Detect which cell encompasses the target text, then output its (X, Y) center coordinate. 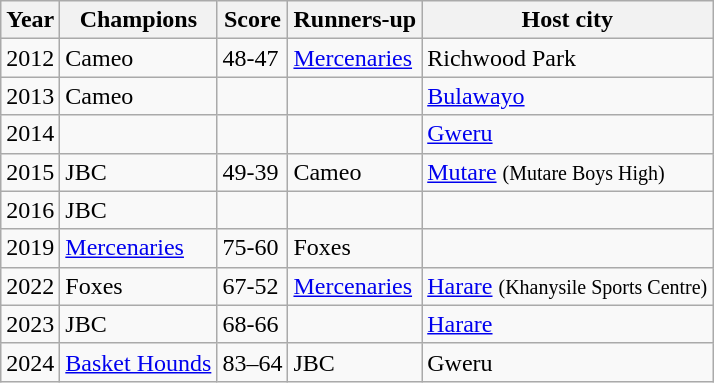
2014 (30, 134)
Richwood Park (568, 58)
2019 (30, 248)
75-60 (252, 248)
Bulawayo (568, 96)
Score (252, 20)
Mutare (Mutare Boys High) (568, 172)
2012 (30, 58)
2015 (30, 172)
Year (30, 20)
68-66 (252, 324)
Basket Hounds (138, 362)
Host city (568, 20)
Harare (568, 324)
2013 (30, 96)
Champions (138, 20)
2016 (30, 210)
67-52 (252, 286)
Harare (Khanysile Sports Centre) (568, 286)
2024 (30, 362)
49-39 (252, 172)
Runners-up (355, 20)
2022 (30, 286)
2023 (30, 324)
83–64 (252, 362)
48-47 (252, 58)
